Find where the given text appears and provide that cell's center as [X, Y] coordinate. 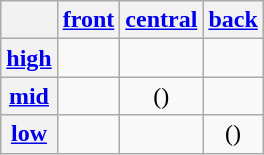
front [88, 20]
mid [29, 96]
central [162, 20]
back [233, 20]
low [29, 134]
high [29, 58]
